For the text-containing cell, return its midpoint in [x, y] coordinate format. 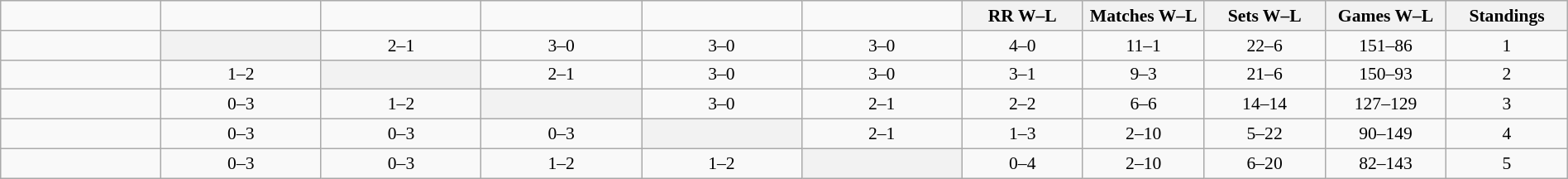
5–22 [1264, 134]
RR W–L [1022, 16]
3–1 [1022, 75]
14–14 [1264, 104]
Matches W–L [1143, 16]
6–20 [1264, 163]
90–149 [1385, 134]
2–2 [1022, 104]
82–143 [1385, 163]
3 [1507, 104]
Standings [1507, 16]
6–6 [1143, 104]
9–3 [1143, 75]
1–3 [1022, 134]
22–6 [1264, 46]
4–0 [1022, 46]
4 [1507, 134]
5 [1507, 163]
Games W–L [1385, 16]
1 [1507, 46]
0–4 [1022, 163]
Sets W–L [1264, 16]
150–93 [1385, 75]
127–129 [1385, 104]
11–1 [1143, 46]
21–6 [1264, 75]
151–86 [1385, 46]
2 [1507, 75]
